Pinpoint the cell where the given text exists, returning its [X, Y] midpoint coordinate. 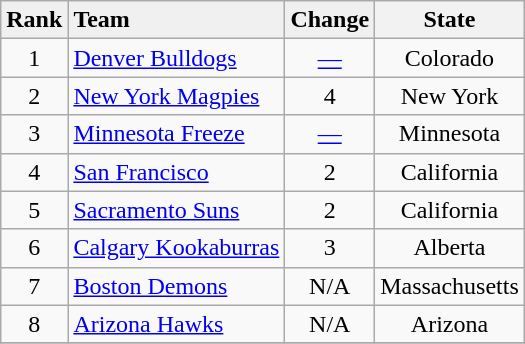
New York [450, 96]
Minnesota Freeze [176, 134]
Sacramento Suns [176, 210]
Massachusetts [450, 286]
Change [330, 20]
Arizona Hawks [176, 324]
5 [34, 210]
Rank [34, 20]
Team [176, 20]
1 [34, 58]
New York Magpies [176, 96]
State [450, 20]
6 [34, 248]
Colorado [450, 58]
Arizona [450, 324]
8 [34, 324]
San Francisco [176, 172]
Denver Bulldogs [176, 58]
Alberta [450, 248]
7 [34, 286]
Boston Demons [176, 286]
Minnesota [450, 134]
Calgary Kookaburras [176, 248]
